Search for the cell housing the specified text and yield its [X, Y] center coordinate. 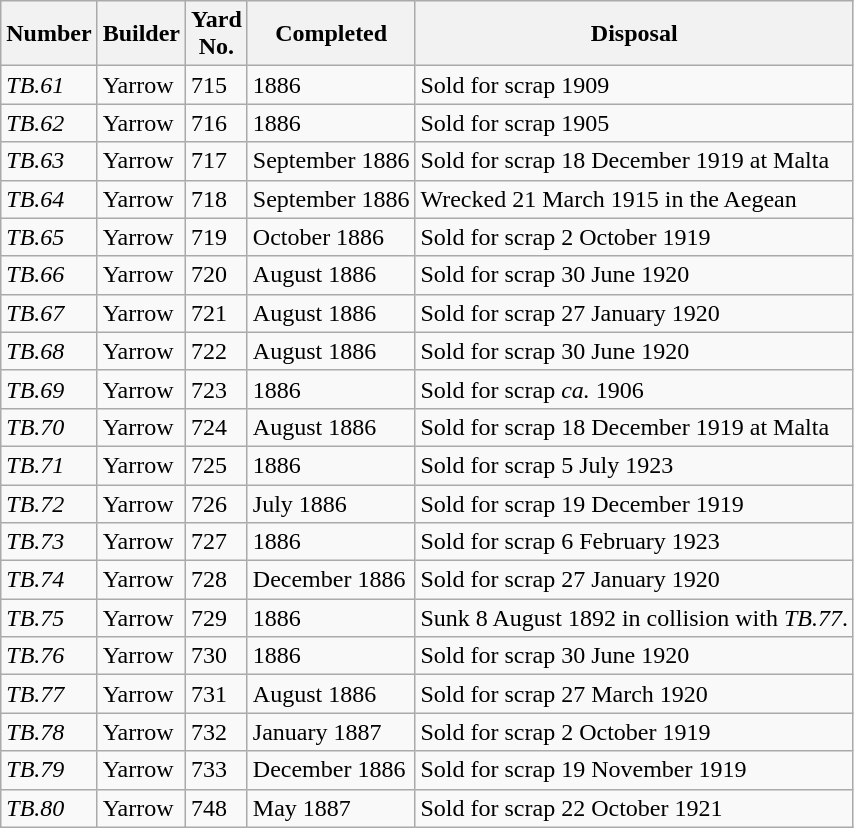
722 [217, 351]
TB.80 [49, 808]
TB.64 [49, 199]
Sold for scrap 6 February 1923 [634, 542]
TB.72 [49, 503]
716 [217, 123]
TB.68 [49, 351]
728 [217, 580]
Sold for scrap 27 March 1920 [634, 694]
Number [49, 34]
Sunk 8 August 1892 in collision with TB.77. [634, 618]
TB.79 [49, 770]
TB.71 [49, 465]
Wrecked 21 March 1915 in the Aegean [634, 199]
TB.69 [49, 389]
TB.77 [49, 694]
TB.70 [49, 427]
TB.66 [49, 275]
748 [217, 808]
TB.62 [49, 123]
729 [217, 618]
717 [217, 161]
TB.67 [49, 313]
Sold for scrap 5 July 1923 [634, 465]
July 1886 [331, 503]
718 [217, 199]
719 [217, 237]
Builder [141, 34]
721 [217, 313]
TB.78 [49, 732]
715 [217, 85]
Sold for scrap 19 November 1919 [634, 770]
725 [217, 465]
723 [217, 389]
January 1887 [331, 732]
TB.61 [49, 85]
TB.73 [49, 542]
732 [217, 732]
730 [217, 656]
Disposal [634, 34]
Completed [331, 34]
733 [217, 770]
726 [217, 503]
Sold for scrap 19 December 1919 [634, 503]
Sold for scrap 1905 [634, 123]
TB.74 [49, 580]
Sold for scrap 22 October 1921 [634, 808]
TB.76 [49, 656]
TB.63 [49, 161]
Sold for scrap 1909 [634, 85]
October 1886 [331, 237]
Sold for scrap ca. 1906 [634, 389]
Yard No. [217, 34]
TB.65 [49, 237]
727 [217, 542]
731 [217, 694]
724 [217, 427]
720 [217, 275]
May 1887 [331, 808]
TB.75 [49, 618]
